From the cell containing the given text, extract its center point as [X, Y] coordinate. 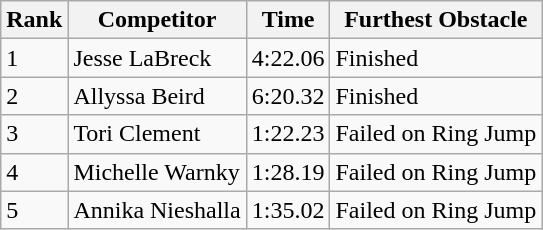
6:20.32 [288, 96]
Jesse LaBreck [157, 58]
1:22.23 [288, 134]
Competitor [157, 20]
Michelle Warnky [157, 172]
Allyssa Beird [157, 96]
1 [34, 58]
5 [34, 210]
Time [288, 20]
1:28.19 [288, 172]
2 [34, 96]
Annika Nieshalla [157, 210]
Rank [34, 20]
Tori Clement [157, 134]
4 [34, 172]
3 [34, 134]
1:35.02 [288, 210]
Furthest Obstacle [436, 20]
4:22.06 [288, 58]
